Search for the cell housing the specified text and yield its (x, y) center coordinate. 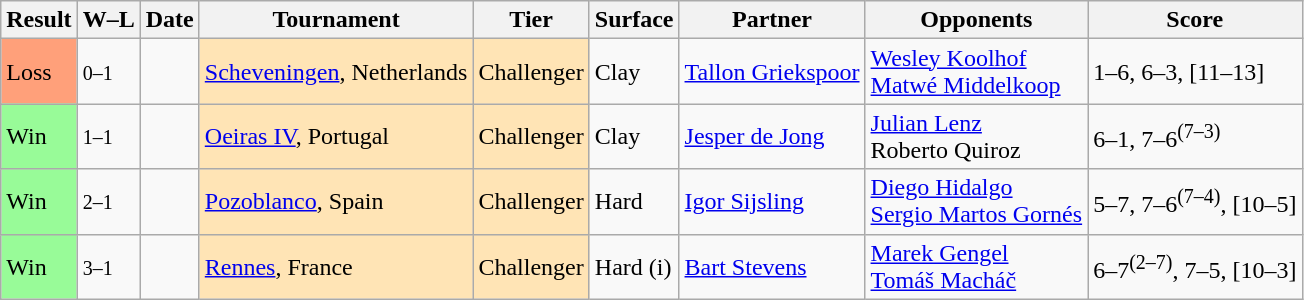
2–1 (108, 202)
Igor Sijsling (772, 202)
3–1 (108, 266)
6–7(2–7), 7–5, [10–3] (1195, 266)
0–1 (108, 72)
Result (39, 20)
Marek Gengel Tomáš Macháč (976, 266)
W–L (108, 20)
5–7, 7–6(7–4), [10–5] (1195, 202)
Julian Lenz Roberto Quiroz (976, 136)
6–1, 7–6(7–3) (1195, 136)
Jesper de Jong (772, 136)
Loss (39, 72)
Hard (634, 202)
Bart Stevens (772, 266)
Tallon Griekspoor (772, 72)
Pozoblanco, Spain (336, 202)
Wesley Koolhof Matwé Middelkoop (976, 72)
Rennes, France (336, 266)
Score (1195, 20)
Surface (634, 20)
Opponents (976, 20)
Date (170, 20)
Diego Hidalgo Sergio Martos Gornés (976, 202)
Oeiras IV, Portugal (336, 136)
Scheveningen, Netherlands (336, 72)
Tier (531, 20)
1–1 (108, 136)
Hard (i) (634, 266)
Partner (772, 20)
1–6, 6–3, [11–13] (1195, 72)
Tournament (336, 20)
